Return (X, Y) of the center of cell containing provided text 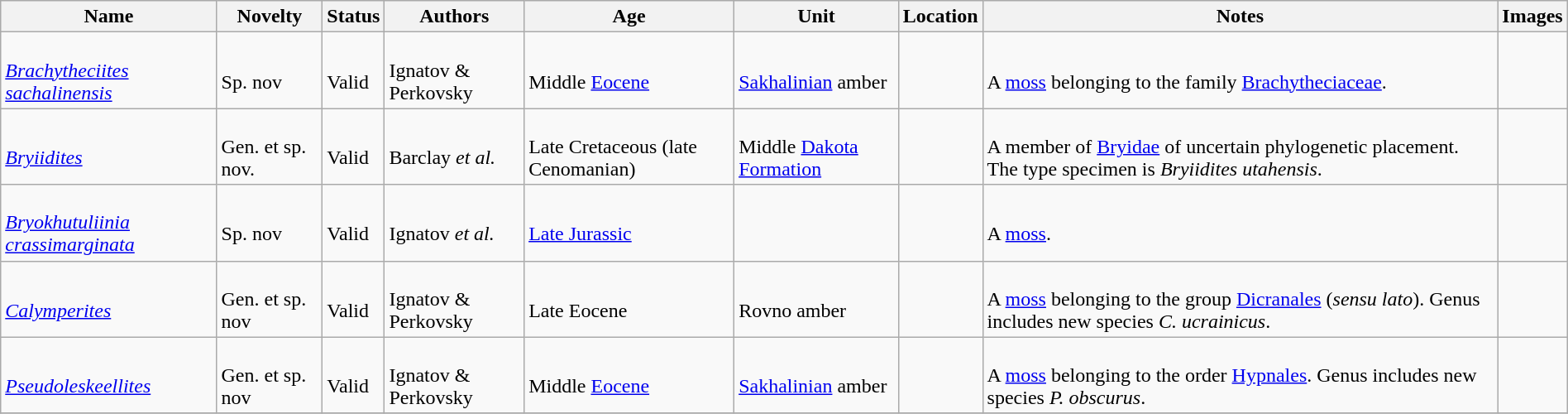
Ignatov et al. (455, 223)
Bryokhutuliinia crassimarginata (109, 223)
A moss belonging to the family Brachytheciaceae. (1241, 70)
Age (629, 17)
A member of Bryidae of uncertain phylogenetic placement. The type specimen is Bryiidites utahensis. (1241, 147)
Novelty (270, 17)
Location (940, 17)
Unit (817, 17)
Status (354, 17)
Middle Dakota Formation (817, 147)
Barclay et al. (455, 147)
A moss. (1241, 223)
Bryiidites (109, 147)
Late Eocene (629, 299)
Authors (455, 17)
A moss belonging to the order Hypnales. Genus includes new species P. obscurus. (1241, 375)
Images (1532, 17)
Rovno amber (817, 299)
Pseudoleskeellites (109, 375)
Late Jurassic (629, 223)
Name (109, 17)
Late Cretaceous (late Cenomanian) (629, 147)
Gen. et sp. nov. (270, 147)
Notes (1241, 17)
Brachytheciites sachalinensis (109, 70)
A moss belonging to the group Dicranales (sensu lato). Genus includes new species C. ucrainicus. (1241, 299)
Calymperites (109, 299)
